For the text-containing cell, return its midpoint in [x, y] coordinate format. 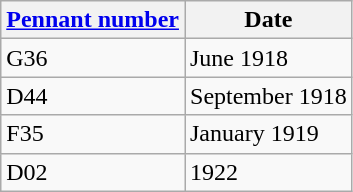
G36 [93, 58]
June 1918 [268, 58]
D02 [93, 172]
1922 [268, 172]
Date [268, 20]
September 1918 [268, 96]
F35 [93, 134]
Pennant number [93, 20]
January 1919 [268, 134]
D44 [93, 96]
